Locate the cell with the specified text and output its [x, y] center coordinate. 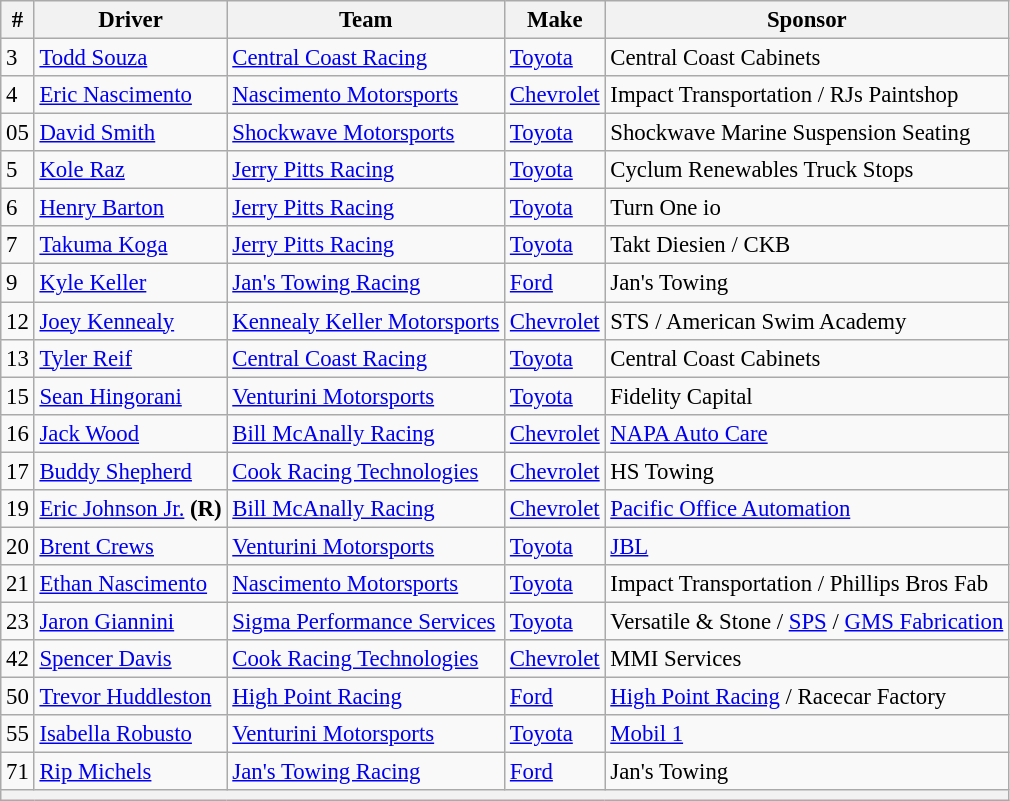
Kennealy Keller Motorsports [366, 321]
7 [18, 245]
Eric Johnson Jr. (R) [130, 509]
Pacific Office Automation [807, 509]
Todd Souza [130, 58]
05 [18, 133]
Impact Transportation / Phillips Bros Fab [807, 584]
Mobil 1 [807, 734]
NAPA Auto Care [807, 433]
Trevor Huddleston [130, 697]
4 [18, 95]
9 [18, 283]
David Smith [130, 133]
STS / American Swim Academy [807, 321]
Fidelity Capital [807, 396]
Takt Diesien / CKB [807, 245]
# [18, 20]
Cyclum Renewables Truck Stops [807, 170]
23 [18, 621]
Spencer Davis [130, 659]
5 [18, 170]
Henry Barton [130, 208]
Versatile & Stone / SPS / GMS Fabrication [807, 621]
Jack Wood [130, 433]
Sigma Performance Services [366, 621]
Impact Transportation / RJs Paintshop [807, 95]
Turn One io [807, 208]
55 [18, 734]
Ethan Nascimento [130, 584]
16 [18, 433]
Tyler Reif [130, 358]
Kyle Keller [130, 283]
Rip Michels [130, 772]
Jaron Giannini [130, 621]
12 [18, 321]
Team [366, 20]
Kole Raz [130, 170]
13 [18, 358]
20 [18, 546]
MMI Services [807, 659]
HS Towing [807, 471]
JBL [807, 546]
17 [18, 471]
Joey Kennealy [130, 321]
71 [18, 772]
3 [18, 58]
6 [18, 208]
Make [555, 20]
Shockwave Marine Suspension Seating [807, 133]
Takuma Koga [130, 245]
15 [18, 396]
Sean Hingorani [130, 396]
Driver [130, 20]
50 [18, 697]
Isabella Robusto [130, 734]
Brent Crews [130, 546]
High Point Racing [366, 697]
Shockwave Motorsports [366, 133]
42 [18, 659]
Buddy Shepherd [130, 471]
19 [18, 509]
High Point Racing / Racecar Factory [807, 697]
Eric Nascimento [130, 95]
Sponsor [807, 20]
21 [18, 584]
